Detect which cell encompasses the target text, then output its [x, y] center coordinate. 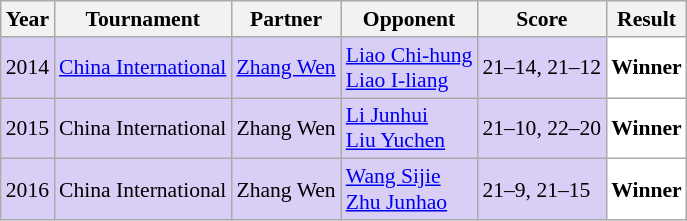
21–9, 21–15 [542, 190]
Tournament [142, 19]
Liao Chi-hung Liao I-liang [410, 68]
21–14, 21–12 [542, 68]
2015 [28, 128]
Wang Sijie Zhu Junhao [410, 190]
Opponent [410, 19]
Result [646, 19]
21–10, 22–20 [542, 128]
Li Junhui Liu Yuchen [410, 128]
Partner [286, 19]
Year [28, 19]
2016 [28, 190]
2014 [28, 68]
Score [542, 19]
